Identify which cell holds the provided text, then report its [x, y] central coordinate. 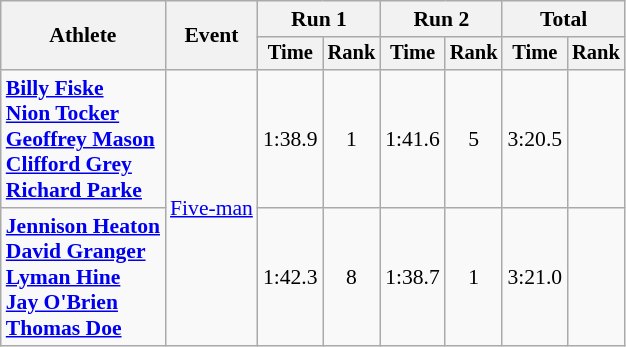
Total [563, 19]
Five-man [212, 208]
Athlete [83, 36]
8 [352, 277]
Jennison HeatonDavid GrangerLyman HineJay O'BrienThomas Doe [83, 277]
1:41.6 [412, 139]
3:21.0 [534, 277]
1:38.9 [290, 139]
1:38.7 [412, 277]
1:42.3 [290, 277]
5 [474, 139]
Event [212, 36]
3:20.5 [534, 139]
Run 2 [441, 19]
Run 1 [319, 19]
Billy FiskeNion TockerGeoffrey MasonClifford GreyRichard Parke [83, 139]
